Extract the [X, Y] coordinate from the center of the cell holding the provided text.  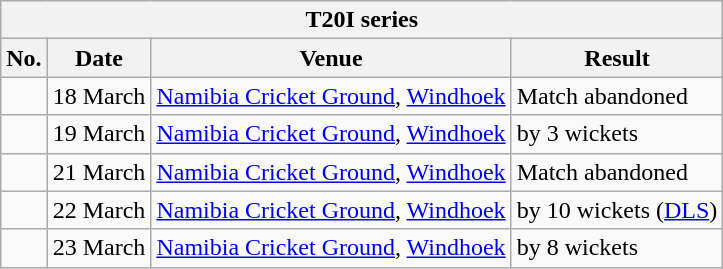
Date [99, 58]
by 10 wickets (DLS) [617, 210]
19 March [99, 134]
Venue [331, 58]
22 March [99, 210]
by 3 wickets [617, 134]
T20I series [362, 20]
Result [617, 58]
by 8 wickets [617, 248]
21 March [99, 172]
No. [24, 58]
18 March [99, 96]
23 March [99, 248]
